Determine the (x, y) coordinate at the center of the cell enclosing the given text.  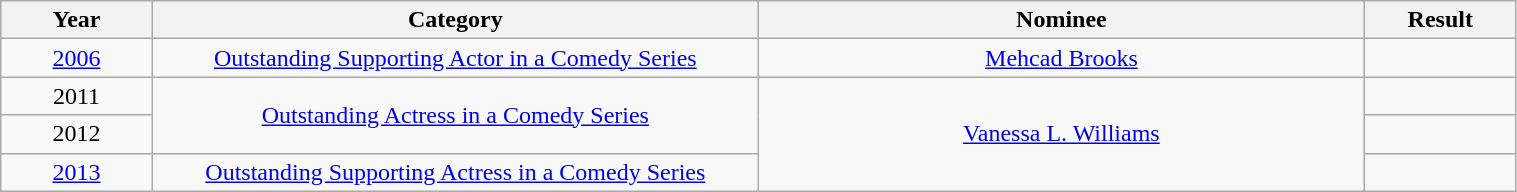
2013 (77, 172)
Vanessa L. Williams (1061, 134)
2006 (77, 58)
2012 (77, 134)
Outstanding Supporting Actress in a Comedy Series (455, 172)
Outstanding Actress in a Comedy Series (455, 115)
Outstanding Supporting Actor in a Comedy Series (455, 58)
Year (77, 20)
Nominee (1061, 20)
Result (1440, 20)
Mehcad Brooks (1061, 58)
2011 (77, 96)
Category (455, 20)
